Determine the (x, y) coordinate at the center of the cell enclosing the given text.  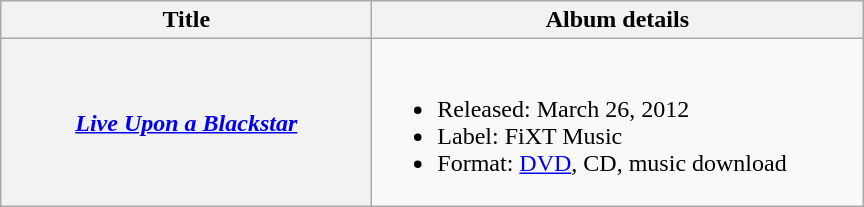
Live Upon a Blackstar (186, 122)
Title (186, 20)
Released: March 26, 2012Label: FiXT MusicFormat: DVD, CD, music download (618, 122)
Album details (618, 20)
